Find where the given text appears and provide that cell's center as (x, y) coordinate. 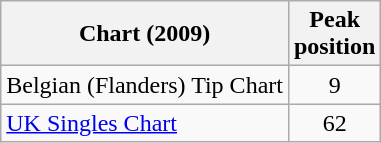
62 (334, 123)
UK Singles Chart (145, 123)
Peakposition (334, 34)
Belgian (Flanders) Tip Chart (145, 85)
9 (334, 85)
Chart (2009) (145, 34)
